Find where the given text appears and provide that cell's center as (x, y) coordinate. 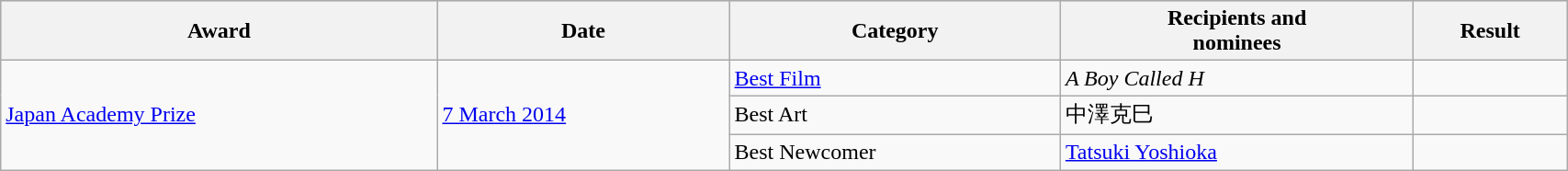
Best Art (895, 116)
Tatsuki Yoshioka (1236, 152)
Best Newcomer (895, 152)
Best Film (895, 78)
Award (219, 31)
7 March 2014 (583, 116)
A Boy Called H (1236, 78)
Result (1490, 31)
中澤克巳 (1236, 116)
Date (583, 31)
Recipients and nominees (1236, 31)
Category (895, 31)
Japan Academy Prize (219, 116)
